Locate the cell with the specified text and output its (x, y) center coordinate. 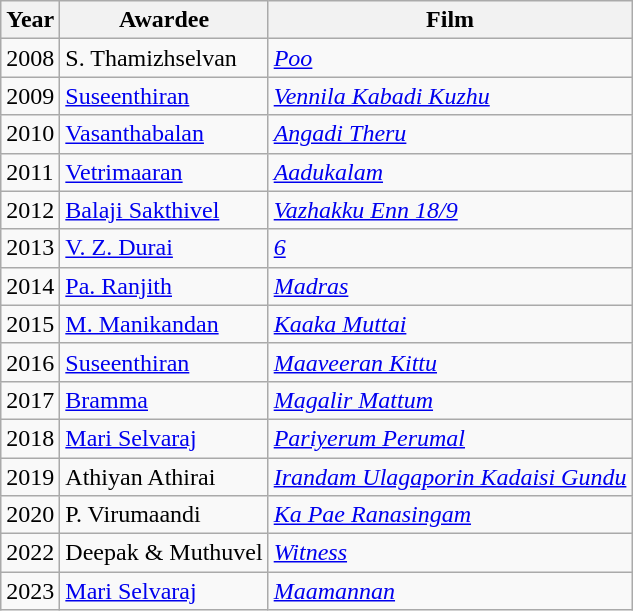
2016 (30, 362)
Poo (450, 58)
2009 (30, 96)
2020 (30, 515)
P. Virumaandi (164, 515)
2012 (30, 210)
2010 (30, 134)
Ka Pae Ranasingam (450, 515)
Aadukalam (450, 172)
Maamannan (450, 591)
Pa. Ranjith (164, 286)
M. Manikandan (164, 324)
2014 (30, 286)
S. Thamizhselvan (164, 58)
Bramma (164, 400)
Year (30, 20)
Awardee (164, 20)
6 (450, 248)
Vetrimaaran (164, 172)
Vasanthabalan (164, 134)
Vennila Kabadi Kuzhu (450, 96)
Maaveeran Kittu (450, 362)
Madras (450, 286)
2013 (30, 248)
V. Z. Durai (164, 248)
Vazhakku Enn 18/9 (450, 210)
2023 (30, 591)
Athiyan Athirai (164, 477)
Kaaka Muttai (450, 324)
Angadi Theru (450, 134)
Balaji Sakthivel (164, 210)
2015 (30, 324)
Magalir Mattum (450, 400)
2022 (30, 553)
Pariyerum Perumal (450, 438)
Witness (450, 553)
Irandam Ulagaporin Kadaisi Gundu (450, 477)
2017 (30, 400)
2008 (30, 58)
Deepak & Muthuvel (164, 553)
2018 (30, 438)
Film (450, 20)
2011 (30, 172)
2019 (30, 477)
